Search for the cell housing the specified text and yield its [X, Y] center coordinate. 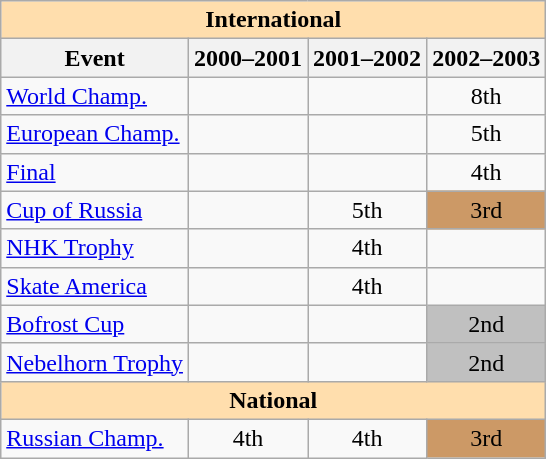
2001–2002 [368, 58]
8th [486, 96]
Final [95, 172]
European Champ. [95, 134]
2002–2003 [486, 58]
Nebelhorn Trophy [95, 362]
NHK Trophy [95, 248]
International [274, 20]
Cup of Russia [95, 210]
2000–2001 [248, 58]
Skate America [95, 286]
World Champ. [95, 96]
National [274, 400]
Bofrost Cup [95, 324]
Event [95, 58]
Russian Champ. [95, 438]
